Find where the given text appears and provide that cell's center as [X, Y] coordinate. 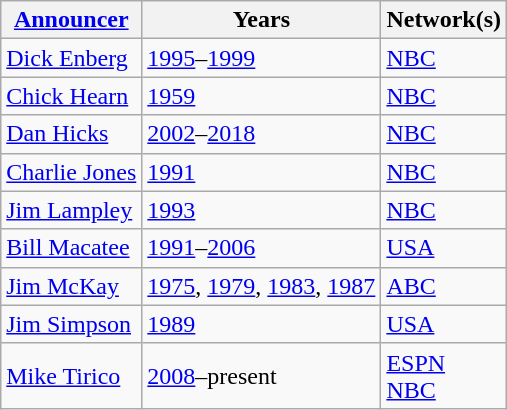
1991 [262, 172]
ESPNNBC [444, 376]
Dick Enberg [72, 58]
1959 [262, 96]
Jim Lampley [72, 210]
2008–present [262, 376]
Bill Macatee [72, 248]
Jim Simpson [72, 324]
Mike Tirico [72, 376]
Charlie Jones [72, 172]
1989 [262, 324]
1975, 1979, 1983, 1987 [262, 286]
Jim McKay [72, 286]
1993 [262, 210]
Years [262, 20]
Dan Hicks [72, 134]
1991–2006 [262, 248]
Network(s) [444, 20]
1995–1999 [262, 58]
2002–2018 [262, 134]
ABC [444, 286]
Chick Hearn [72, 96]
Announcer [72, 20]
